Capture the cell that displays the provided text and extract its [X, Y] central coordinate. 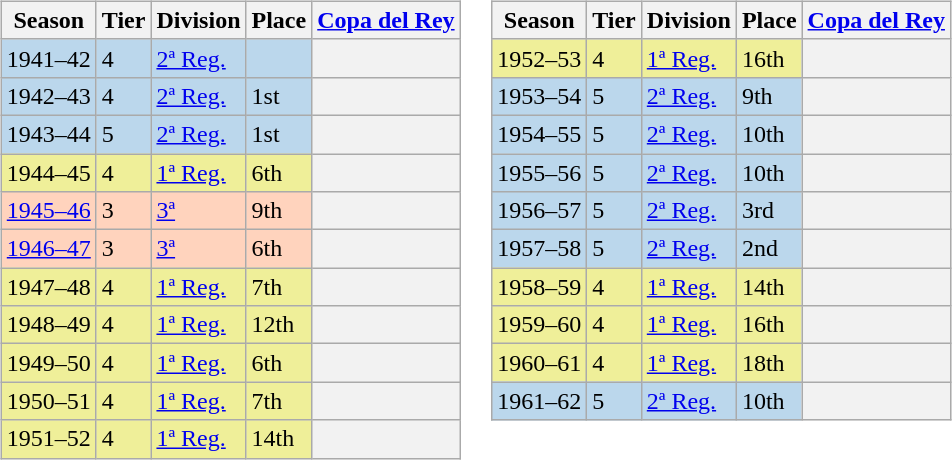
1944–45 [48, 173]
12th [279, 325]
1958–59 [540, 287]
1961–62 [540, 401]
1941–42 [48, 58]
3rd [769, 211]
1952–53 [540, 58]
1953–54 [540, 96]
1951–52 [48, 439]
1942–43 [48, 96]
1943–44 [48, 134]
1959–60 [540, 325]
1954–55 [540, 134]
1957–58 [540, 249]
1960–61 [540, 363]
1947–48 [48, 287]
1945–46 [48, 211]
1946–47 [48, 249]
1956–57 [540, 211]
1955–56 [540, 173]
2nd [769, 249]
1949–50 [48, 363]
1948–49 [48, 325]
1950–51 [48, 401]
18th [769, 363]
